Determine the [x, y] coordinate at the center of the cell enclosing the given text.  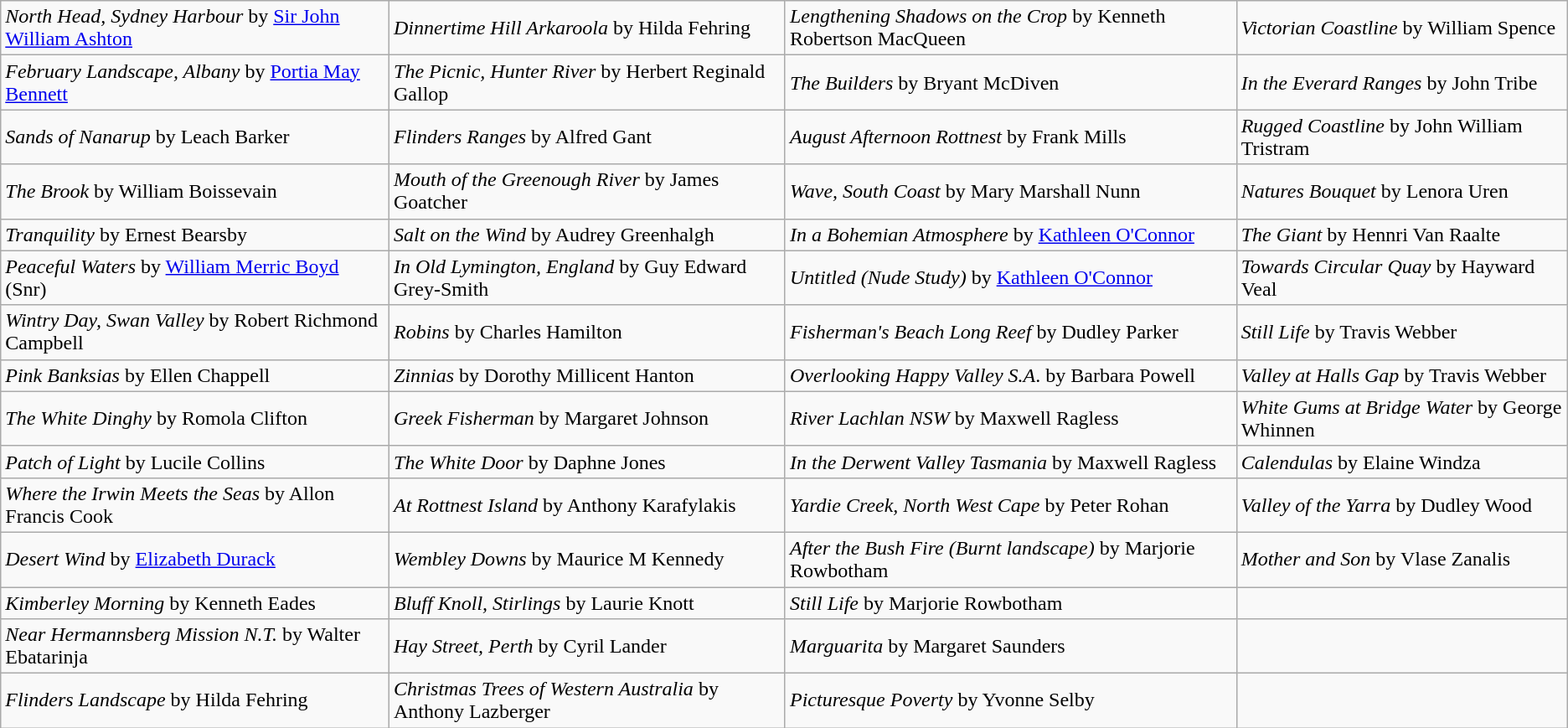
Hay Street, Perth by Cyril Lander [588, 647]
Wave, South Coast by Mary Marshall Nunn [1010, 191]
Marguarita by Margaret Saunders [1010, 647]
Bluff Knoll, Stirlings by Laurie Knott [588, 602]
Salt on the Wind by Audrey Greenhalgh [588, 235]
Tranquility by Ernest Bearsby [195, 235]
Christmas Trees of Western Australia by Anthony Lazberger [588, 700]
Rugged Coastline by John William Tristram [1402, 137]
Valley at Halls Gap by Travis Webber [1402, 375]
After the Bush Fire (Burnt landscape) by Marjorie Rowbotham [1010, 560]
The White Door by Daphne Jones [588, 462]
Where the Irwin Meets the Seas by Allon Francis Cook [195, 504]
February Landscape, Albany by Portia May Bennett [195, 82]
Zinnias by Dorothy Millicent Hanton [588, 375]
Wintry Day, Swan Valley by Robert Richmond Campbell [195, 332]
The Giant by Hennri Van Raalte [1402, 235]
In the Derwent Valley Tasmania by Maxwell Ragless [1010, 462]
Mother and Son by Vlase Zanalis [1402, 560]
Yardie Creek, North West Cape by Peter Rohan [1010, 504]
Still Life by Travis Webber [1402, 332]
Robins by Charles Hamilton [588, 332]
Untitled (Nude Study) by Kathleen O'Connor [1010, 278]
Fisherman's Beach Long Reef by Dudley Parker [1010, 332]
Wembley Downs by Maurice M Kennedy [588, 560]
Dinnertime Hill Arkaroola by Hilda Fehring [588, 28]
Flinders Landscape by Hilda Fehring [195, 700]
Still Life by Marjorie Rowbotham [1010, 602]
Greek Fisherman by Margaret Johnson [588, 419]
In a Bohemian Atmosphere by Kathleen O'Connor [1010, 235]
Pink Banksias by Ellen Chappell [195, 375]
Desert Wind by Elizabeth Durack [195, 560]
White Gums at Bridge Water by George Whinnen [1402, 419]
In the Everard Ranges by John Tribe [1402, 82]
Patch of Light by Lucile Collins [195, 462]
Sands of Nanarup by Leach Barker [195, 137]
North Head, Sydney Harbour by Sir John William Ashton [195, 28]
Calendulas by Elaine Windza [1402, 462]
Natures Bouquet by Lenora Uren [1402, 191]
Picturesque Poverty by Yvonne Selby [1010, 700]
Valley of the Yarra by Dudley Wood [1402, 504]
The Brook by William Boissevain [195, 191]
Lengthening Shadows on the Crop by Kenneth Robertson MacQueen [1010, 28]
Flinders Ranges by Alfred Gant [588, 137]
Peaceful Waters by William Merric Boyd (Snr) [195, 278]
August Afternoon Rottnest by Frank Mills [1010, 137]
Overlooking Happy Valley S.A. by Barbara Powell [1010, 375]
Near Hermannsberg Mission N.T. by Walter Ebatarinja [195, 647]
Victorian Coastline by William Spence [1402, 28]
Mouth of the Greenough River by James Goatcher [588, 191]
In Old Lymington, England by Guy Edward Grey-Smith [588, 278]
Towards Circular Quay by Hayward Veal [1402, 278]
River Lachlan NSW by Maxwell Ragless [1010, 419]
The Picnic, Hunter River by Herbert Reginald Gallop [588, 82]
The Builders by Bryant McDiven [1010, 82]
At Rottnest Island by Anthony Karafylakis [588, 504]
Kimberley Morning by Kenneth Eades [195, 602]
The White Dinghy by Romola Clifton [195, 419]
